For the text-containing cell, return its midpoint in (x, y) coordinate format. 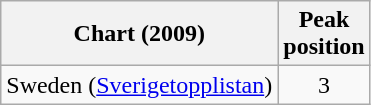
Sweden (Sverigetopplistan) (140, 85)
Chart (2009) (140, 34)
Peakposition (324, 34)
3 (324, 85)
